Determine the [X, Y] coordinate at the center of the cell enclosing the given text.  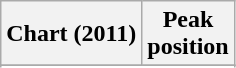
Peakposition [188, 34]
Chart (2011) [72, 34]
